Detect which cell encompasses the target text, then output its [X, Y] center coordinate. 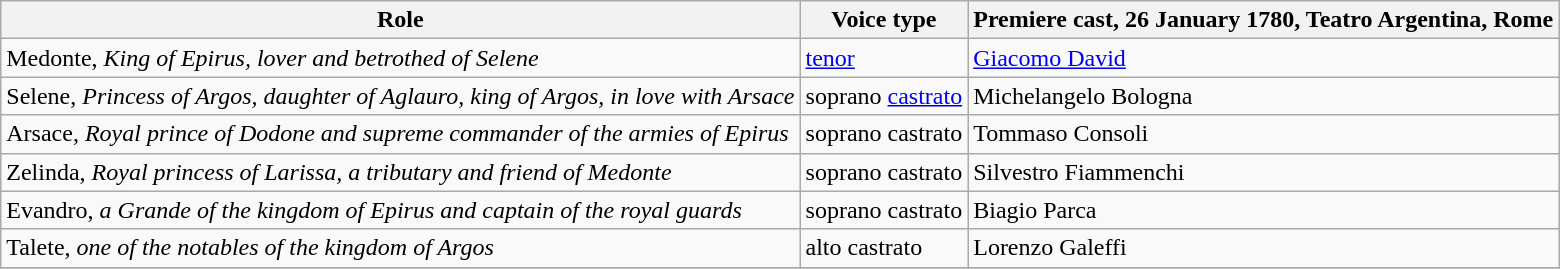
Selene, Princess of Argos, daughter of Aglauro, king of Argos, in love with Arsace [400, 96]
Lorenzo Galeffi [1264, 248]
Tommaso Consoli [1264, 134]
Silvestro Fiammenchi [1264, 172]
Zelinda, Royal princess of Larissa, a tributary and friend of Medonte [400, 172]
Michelangelo Bologna [1264, 96]
Talete, one of the notables of the kingdom of Argos [400, 248]
alto castrato [884, 248]
Arsace, Royal prince of Dodone and supreme commander of the armies of Epirus [400, 134]
Giacomo David [1264, 58]
Medonte, King of Epirus, lover and betrothed of Selene [400, 58]
Biagio Parca [1264, 210]
Voice type [884, 20]
Evandro, a Grande of the kingdom of Epirus and captain of the royal guards [400, 210]
Premiere cast, 26 January 1780, Teatro Argentina, Rome [1264, 20]
Role [400, 20]
tenor [884, 58]
